Return (X, Y) of the center of cell containing provided text 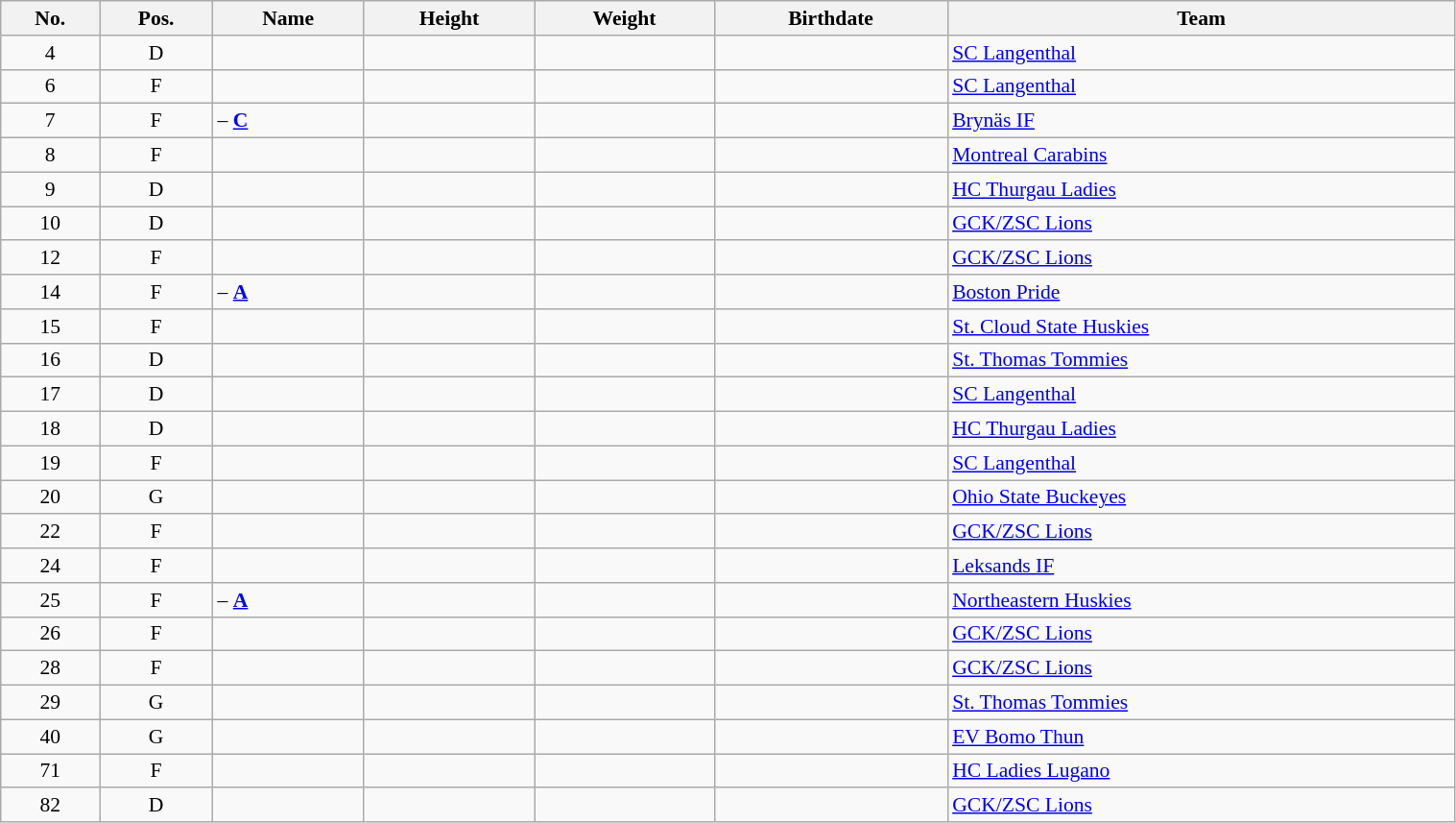
71 (50, 771)
17 (50, 395)
6 (50, 86)
EV Bomo Thun (1202, 737)
Name (288, 18)
12 (50, 258)
26 (50, 634)
Northeastern Huskies (1202, 600)
4 (50, 53)
Montreal Carabins (1202, 156)
82 (50, 806)
40 (50, 737)
Team (1202, 18)
8 (50, 156)
HC Ladies Lugano (1202, 771)
24 (50, 566)
Brynäs IF (1202, 121)
St. Cloud State Huskies (1202, 327)
15 (50, 327)
Height (449, 18)
16 (50, 360)
22 (50, 532)
19 (50, 463)
28 (50, 668)
14 (50, 292)
– C (288, 121)
Boston Pride (1202, 292)
No. (50, 18)
9 (50, 189)
Leksands IF (1202, 566)
20 (50, 497)
Ohio State Buckeyes (1202, 497)
25 (50, 600)
29 (50, 703)
Pos. (156, 18)
18 (50, 429)
7 (50, 121)
10 (50, 224)
Weight (624, 18)
Birthdate (831, 18)
